Return the (x, y) coordinate for the center point of the cell that contains the specified text.  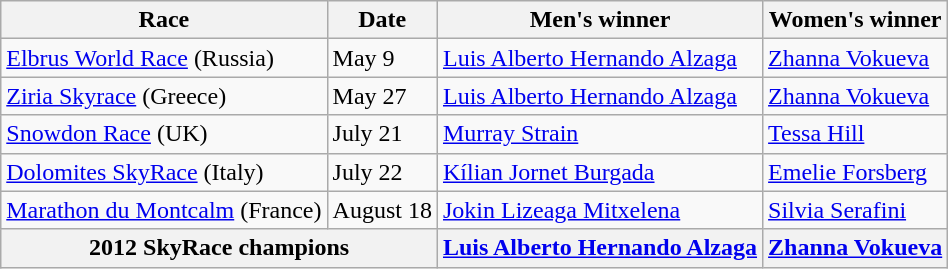
Date (382, 20)
Emelie Forsberg (856, 172)
May 27 (382, 96)
Dolomites SkyRace (Italy) (164, 172)
Snowdon Race (UK) (164, 134)
Elbrus World Race (Russia) (164, 58)
Kílian Jornet Burgada (600, 172)
Ziria Skyrace (Greece) (164, 96)
2012 SkyRace champions (220, 248)
Race (164, 20)
Women's winner (856, 20)
July 21 (382, 134)
August 18 (382, 210)
May 9 (382, 58)
Silvia Serafini (856, 210)
Murray Strain (600, 134)
July 22 (382, 172)
Marathon du Montcalm (France) (164, 210)
Tessa Hill (856, 134)
Jokin Lizeaga Mitxelena (600, 210)
Men's winner (600, 20)
